Pinpoint the cell where the given text exists, returning its [X, Y] midpoint coordinate. 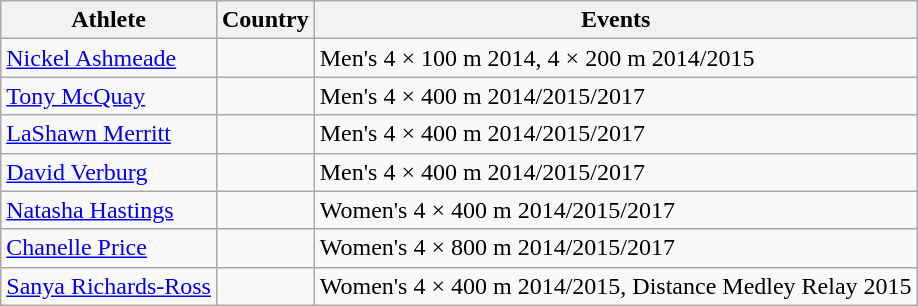
Women's 4 × 400 m 2014/2015/2017 [616, 210]
Women's 4 × 800 m 2014/2015/2017 [616, 248]
David Verburg [109, 172]
Natasha Hastings [109, 210]
Tony McQuay [109, 96]
Women's 4 × 400 m 2014/2015, Distance Medley Relay 2015 [616, 286]
Men's 4 × 100 m 2014, 4 × 200 m 2014/2015 [616, 58]
Nickel Ashmeade [109, 58]
Events [616, 20]
Sanya Richards-Ross [109, 286]
Athlete [109, 20]
Chanelle Price [109, 248]
Country [265, 20]
LaShawn Merritt [109, 134]
